Extract the (X, Y) coordinate from the center of the cell holding the provided text.  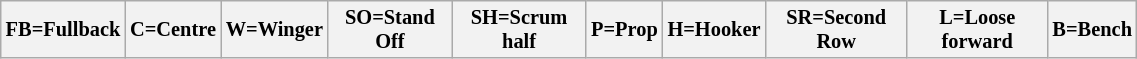
SO=Stand Off (390, 29)
SH=Scrum half (519, 29)
SR=Second Row (836, 29)
FB=Fullback (63, 29)
B=Bench (1092, 29)
W=Winger (274, 29)
H=Hooker (714, 29)
C=Centre (173, 29)
L=Loose forward (977, 29)
P=Prop (624, 29)
